Output the [x, y] coordinate of the center of the cell containing the given text.  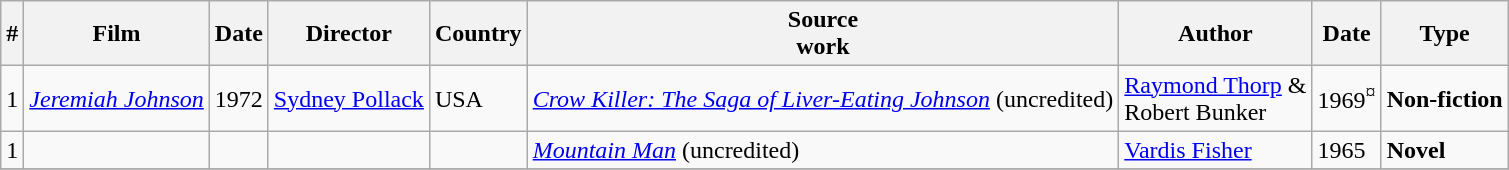
Non-fiction [1444, 98]
Raymond Thorp &Robert Bunker [1216, 98]
Crow Killer: The Saga of Liver-Eating Johnson (uncredited) [823, 98]
Mountain Man (uncredited) [823, 150]
1972 [238, 98]
Type [1444, 34]
Sydney Pollack [348, 98]
Country [478, 34]
# [12, 34]
Director [348, 34]
USA [478, 98]
Vardis Fisher [1216, 150]
Novel [1444, 150]
1969¤ [1346, 98]
Author [1216, 34]
Sourcework [823, 34]
1965 [1346, 150]
Film [116, 34]
Jeremiah Johnson [116, 98]
